Search for the cell housing the specified text and yield its (X, Y) center coordinate. 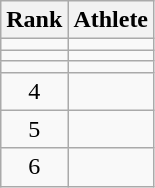
Athlete (111, 20)
6 (34, 167)
4 (34, 91)
Rank (34, 20)
5 (34, 129)
